For the text-containing cell, return its midpoint in [x, y] coordinate format. 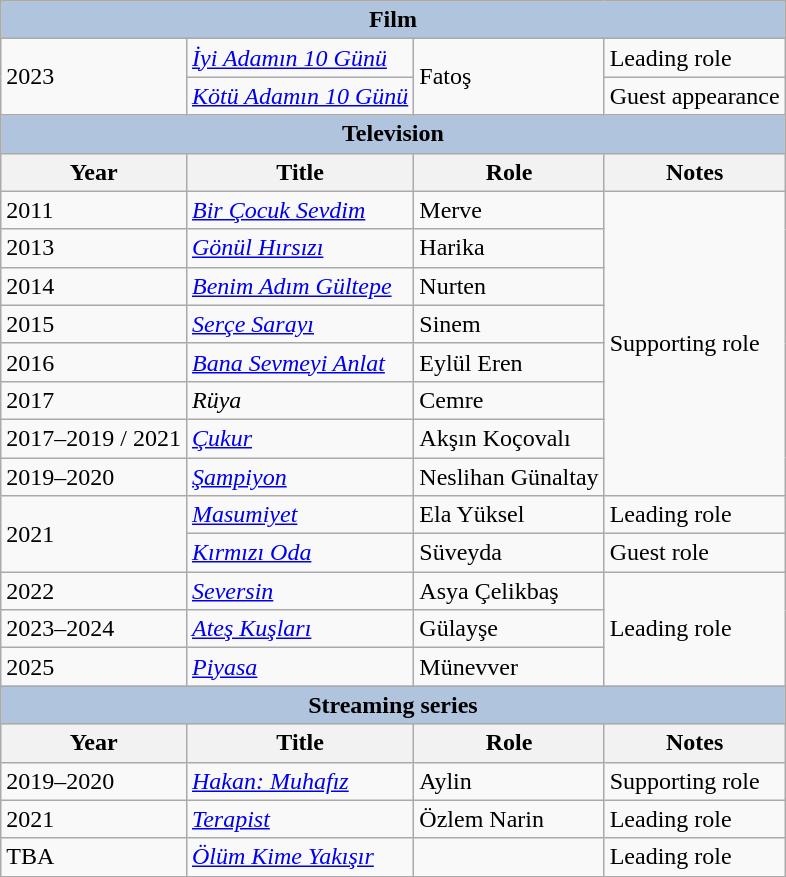
Neslihan Günaltay [509, 477]
Benim Adım Gültepe [300, 286]
Gülayşe [509, 629]
Kırmızı Oda [300, 553]
2023–2024 [94, 629]
Seversin [300, 591]
Kötü Adamın 10 Günü [300, 96]
Bana Sevmeyi Anlat [300, 362]
Nurten [509, 286]
Hakan: Muhafız [300, 781]
2025 [94, 667]
Ölüm Kime Yakışır [300, 857]
Asya Çelikbaş [509, 591]
Eylül Eren [509, 362]
2011 [94, 210]
Piyasa [300, 667]
Özlem Narin [509, 819]
2017 [94, 400]
2023 [94, 77]
Television [393, 134]
Cemre [509, 400]
2016 [94, 362]
Rüya [300, 400]
Süveyda [509, 553]
Streaming series [393, 705]
Gönül Hırsızı [300, 248]
Ateş Kuşları [300, 629]
Akşın Koçovalı [509, 438]
Bir Çocuk Sevdim [300, 210]
Terapist [300, 819]
2015 [94, 324]
Sinem [509, 324]
2017–2019 / 2021 [94, 438]
Guest appearance [694, 96]
Masumiyet [300, 515]
Serçe Sarayı [300, 324]
Aylin [509, 781]
Çukur [300, 438]
Guest role [694, 553]
2022 [94, 591]
2013 [94, 248]
TBA [94, 857]
İyi Adamın 10 Günü [300, 58]
Film [393, 20]
Fatoş [509, 77]
Münevver [509, 667]
Merve [509, 210]
Ela Yüksel [509, 515]
Harika [509, 248]
Şampiyon [300, 477]
2014 [94, 286]
